Locate the cell with the specified text and output its [X, Y] center coordinate. 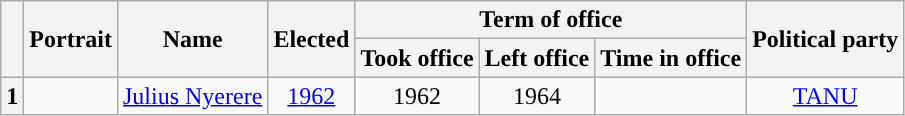
Term of office [551, 20]
Name [192, 39]
1 [12, 96]
Took office [417, 58]
Elected [312, 39]
Political party [826, 39]
TANU [826, 96]
1964 [537, 96]
Julius Nyerere [192, 96]
Left office [537, 58]
Time in office [671, 58]
Portrait [71, 39]
